Return [X, Y] of the center of cell containing provided text 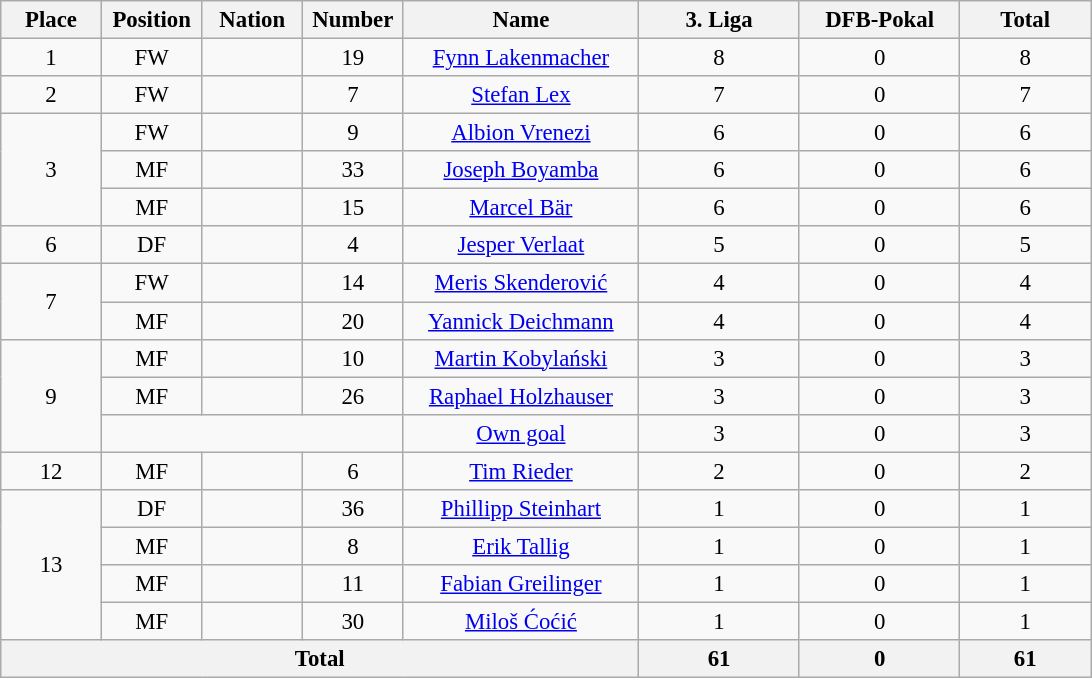
Marcel Bär [521, 208]
14 [354, 283]
15 [354, 208]
Tim Rieder [521, 471]
33 [354, 170]
Erik Tallig [521, 546]
3. Liga [720, 20]
12 [52, 471]
30 [354, 621]
Meris Skenderović [521, 283]
11 [354, 584]
Jesper Verlaat [521, 245]
10 [354, 358]
26 [354, 396]
Own goal [521, 433]
19 [354, 58]
Martin Kobylański [521, 358]
36 [354, 509]
Miloš Ćoćić [521, 621]
Fynn Lakenmacher [521, 58]
Albion Vrenezi [521, 133]
Place [52, 20]
Stefan Lex [521, 95]
Fabian Greilinger [521, 584]
Yannick Deichmann [521, 321]
Nation [252, 20]
Number [354, 20]
Phillipp Steinhart [521, 509]
Name [521, 20]
Raphael Holzhauser [521, 396]
20 [354, 321]
Position [152, 20]
Joseph Boyamba [521, 170]
13 [52, 565]
DFB-Pokal [880, 20]
